From the cell containing the given text, extract its center point as (X, Y) coordinate. 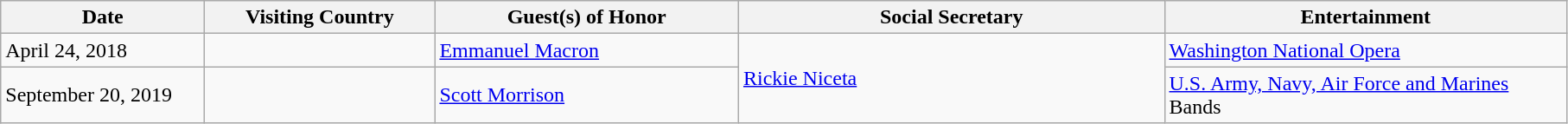
Date (103, 17)
Scott Morrison (587, 95)
Emmanuel Macron (587, 50)
Entertainment (1366, 17)
Rickie Niceta (951, 78)
Washington National Opera (1366, 50)
Social Secretary (951, 17)
U.S. Army, Navy, Air Force and Marines Bands (1366, 95)
April 24, 2018 (103, 50)
September 20, 2019 (103, 95)
Visiting Country (320, 17)
Guest(s) of Honor (587, 17)
